Output the (X, Y) coordinate of the center of the cell containing the given text.  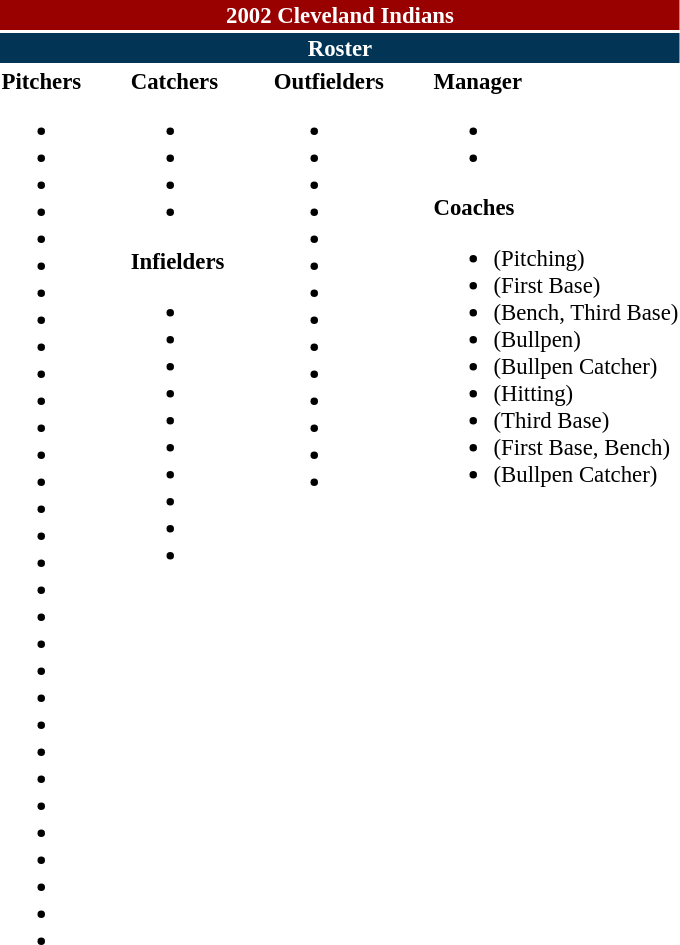
2002 Cleveland Indians (340, 15)
Roster (340, 48)
